Identify which cell holds the provided text, then report its (x, y) central coordinate. 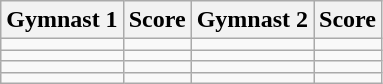
Gymnast 2 (252, 20)
Gymnast 1 (62, 20)
